For the text-containing cell, return its midpoint in [X, Y] coordinate format. 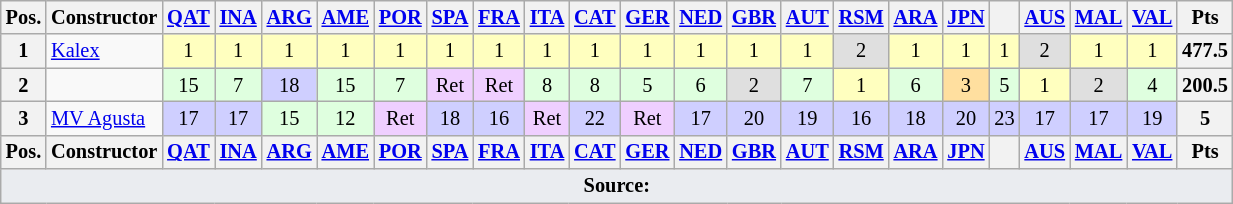
12 [346, 118]
200.5 [1205, 85]
4 [1152, 85]
Kalex [104, 51]
Source: [617, 186]
23 [1004, 118]
22 [594, 118]
477.5 [1205, 51]
MV Agusta [104, 118]
